Locate the cell with the specified text and output its (x, y) center coordinate. 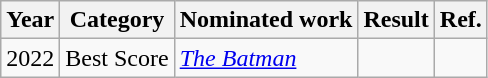
The Batman (266, 58)
Category (117, 20)
2022 (30, 58)
Year (30, 20)
Ref. (460, 20)
Result (396, 20)
Nominated work (266, 20)
Best Score (117, 58)
